Capture the cell that displays the provided text and extract its [x, y] central coordinate. 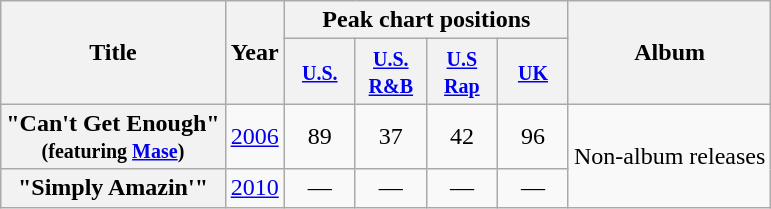
Peak chart positions [426, 20]
U.S Rap [462, 72]
U.S. R&B [390, 72]
Album [669, 52]
"Can't Get Enough"(featuring Mase) [113, 136]
96 [532, 136]
Non-album releases [669, 156]
U.S. [320, 72]
"Simply Amazin'" [113, 188]
Year [254, 52]
89 [320, 136]
Title [113, 52]
2010 [254, 188]
37 [390, 136]
42 [462, 136]
UK [532, 72]
2006 [254, 136]
